Search for the cell housing the specified text and yield its [X, Y] center coordinate. 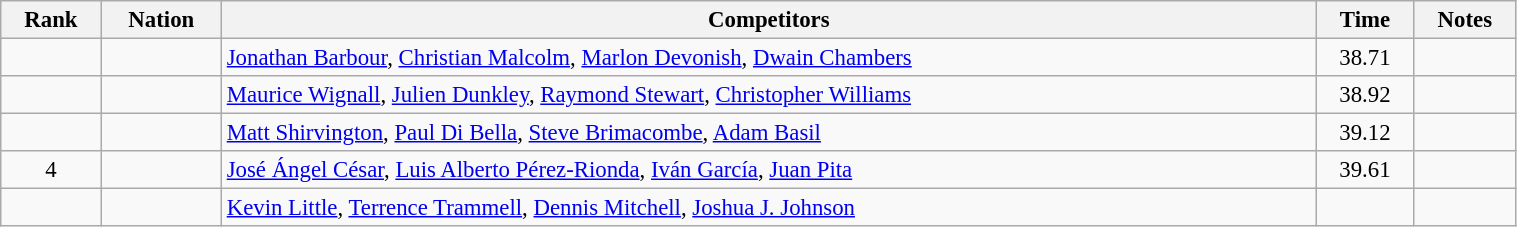
Rank [51, 20]
Competitors [768, 20]
Nation [161, 20]
4 [51, 170]
Time [1364, 20]
Jonathan Barbour, Christian Malcolm, Marlon Devonish, Dwain Chambers [768, 58]
Kevin Little, Terrence Trammell, Dennis Mitchell, Joshua J. Johnson [768, 208]
Matt Shirvington, Paul Di Bella, Steve Brimacombe, Adam Basil [768, 133]
José Ángel César, Luis Alberto Pérez-Rionda, Iván García, Juan Pita [768, 170]
38.71 [1364, 58]
39.12 [1364, 133]
38.92 [1364, 95]
Maurice Wignall, Julien Dunkley, Raymond Stewart, Christopher Williams [768, 95]
39.61 [1364, 170]
Notes [1465, 20]
